Detect which cell encompasses the target text, then output its (X, Y) center coordinate. 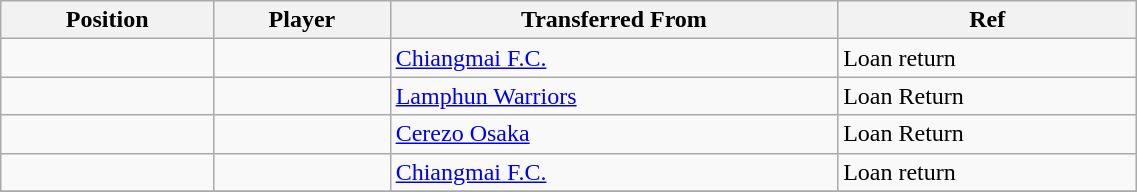
Position (108, 20)
Ref (988, 20)
Transferred From (614, 20)
Player (302, 20)
Cerezo Osaka (614, 134)
Lamphun Warriors (614, 96)
